Determine the [X, Y] coordinate at the center of the cell enclosing the given text.  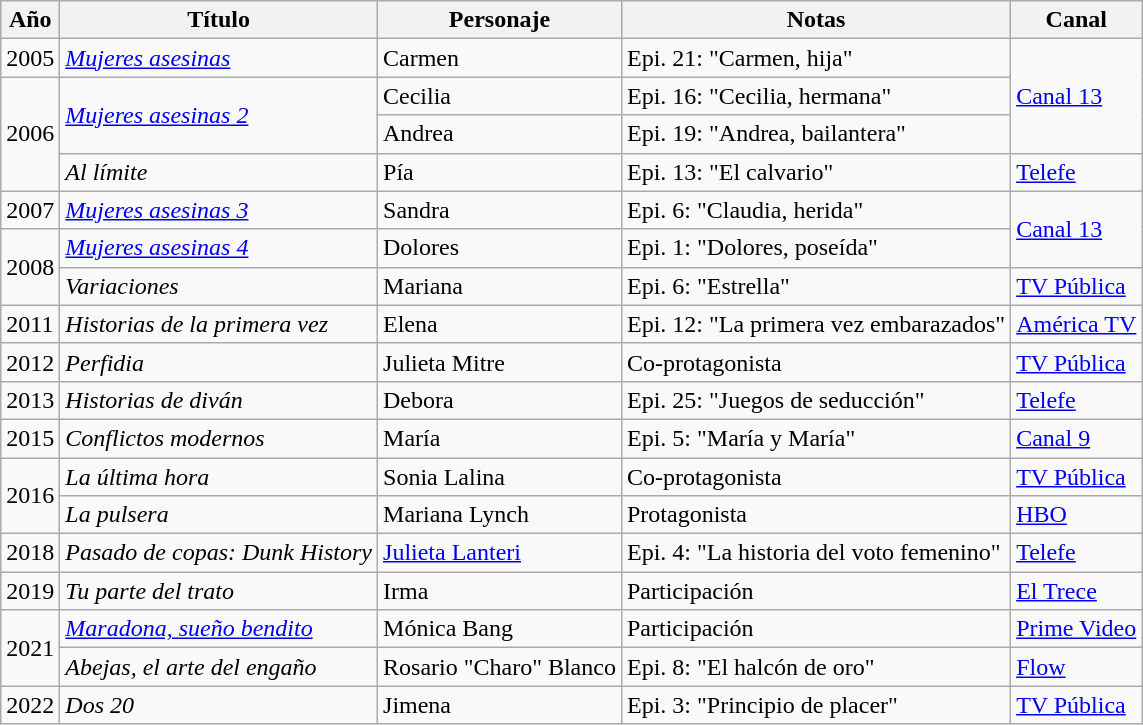
Epi. 12: "La primera vez embarazados" [816, 324]
Dos 20 [219, 705]
2005 [30, 58]
2019 [30, 591]
Mujeres asesinas 3 [219, 210]
Debora [500, 400]
Rosario "Charo" Blanco [500, 667]
Perfidia [219, 362]
América TV [1076, 324]
Epi. 3: "Principio de placer" [816, 705]
Abejas, el arte del engaño [219, 667]
Julieta Lanteri [500, 553]
Epi. 4: "La historia del voto femenino" [816, 553]
Epi. 5: "María y María" [816, 438]
Mónica Bang [500, 629]
Mariana [500, 286]
Irma [500, 591]
Mariana Lynch [500, 515]
Conflictos modernos [219, 438]
Cecilia [500, 96]
Elena [500, 324]
La pulsera [219, 515]
Mujeres asesinas 4 [219, 248]
Título [219, 20]
Protagonista [816, 515]
Julieta Mitre [500, 362]
Historias de la primera vez [219, 324]
Epi. 19: "Andrea, bailantera" [816, 134]
Jimena [500, 705]
Historias de diván [219, 400]
Epi. 6: "Estrella" [816, 286]
2015 [30, 438]
Pasado de copas: Dunk History [219, 553]
María [500, 438]
2011 [30, 324]
2021 [30, 648]
Epi. 13: "El calvario" [816, 172]
HBO [1076, 515]
Canal 9 [1076, 438]
2013 [30, 400]
2018 [30, 553]
Mujeres asesinas [219, 58]
Mujeres asesinas 2 [219, 115]
Año [30, 20]
La última hora [219, 477]
Variaciones [219, 286]
2008 [30, 267]
2016 [30, 496]
Epi. 25: "Juegos de seducción" [816, 400]
Andrea [500, 134]
Pía [500, 172]
Canal [1076, 20]
Carmen [500, 58]
Dolores [500, 248]
2012 [30, 362]
Personaje [500, 20]
Tu parte del trato [219, 591]
El Trece [1076, 591]
Maradona, sueño bendito [219, 629]
2007 [30, 210]
Sonia Lalina [500, 477]
2022 [30, 705]
Epi. 6: "Claudia, herida" [816, 210]
Epi. 1: "Dolores, poseída" [816, 248]
Sandra [500, 210]
Notas [816, 20]
Epi. 8: "El halcón de oro" [816, 667]
Al límite [219, 172]
2006 [30, 134]
Prime Video [1076, 629]
Flow [1076, 667]
Epi. 21: "Carmen, hija" [816, 58]
Epi. 16: "Cecilia, hermana" [816, 96]
